Scan for the cell matching the given text and deliver its [X, Y] coordinate at center. 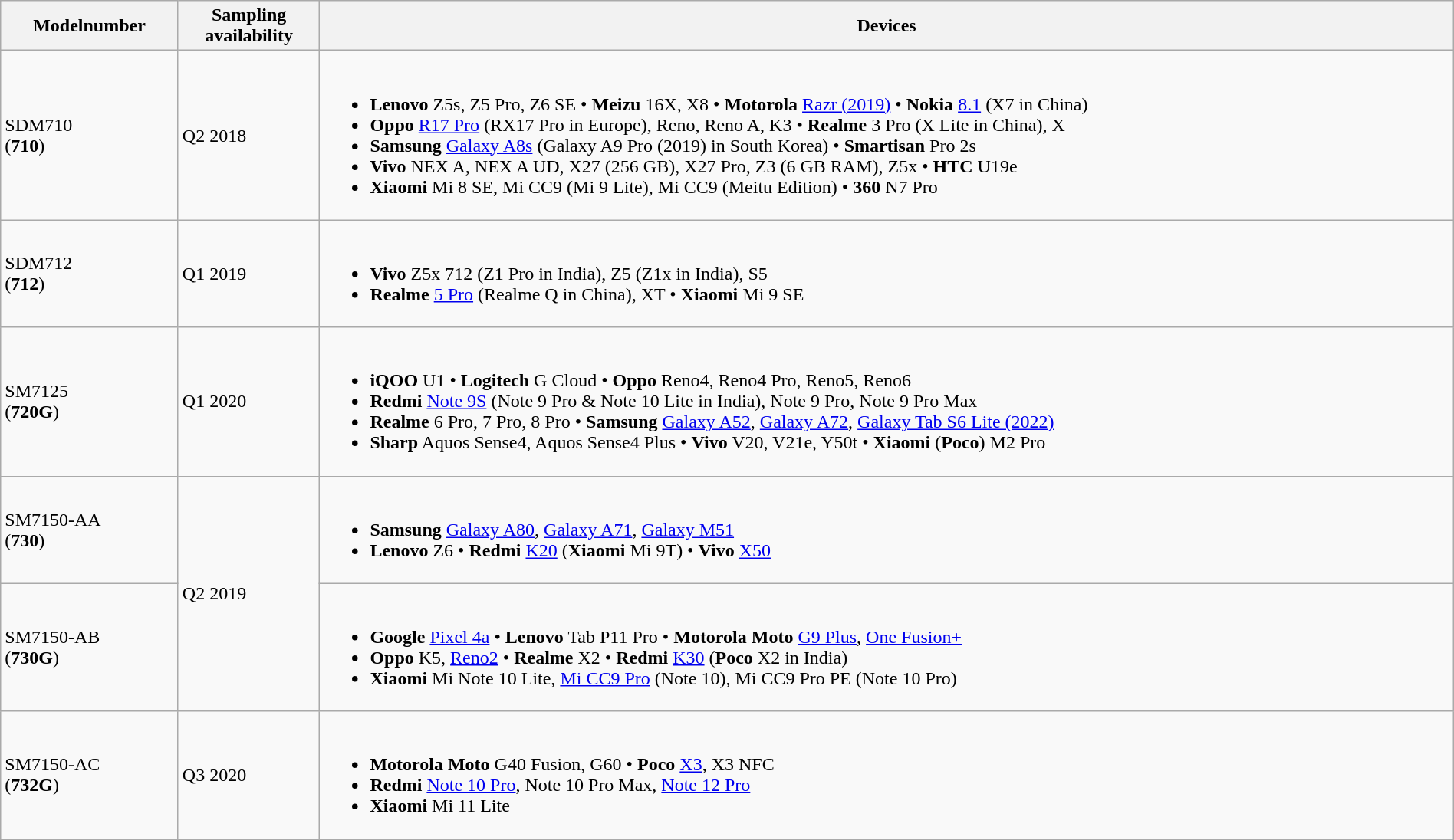
SM7125(720G) [90, 402]
Q2 2018 [248, 135]
Samsung Galaxy A80, Galaxy A71, Galaxy M51Lenovo Z6 • Redmi K20 (Xiaomi Mi 9T) • Vivo X50 [887, 530]
Devices [887, 26]
SM7150-AA(730) [90, 530]
SDM712(712) [90, 274]
Motorola Moto G40 Fusion, G60 • Poco X3, X3 NFCRedmi Note 10 Pro, Note 10 Pro Max, Note 12 ProXiaomi Mi 11 Lite [887, 776]
Vivo Z5x 712 (Z1 Pro in India), Z5 (Z1x in India), S5Realme 5 Pro (Realme Q in China), XT • Xiaomi Mi 9 SE [887, 274]
SM7150-AC(732G) [90, 776]
Q2 2019 [248, 593]
Q3 2020 [248, 776]
Samplingavailability [248, 26]
SM7150-AB(730G) [90, 647]
Q1 2019 [248, 274]
Q1 2020 [248, 402]
SDM710(710) [90, 135]
Modelnumber [90, 26]
